Detect which cell encompasses the target text, then output its (x, y) center coordinate. 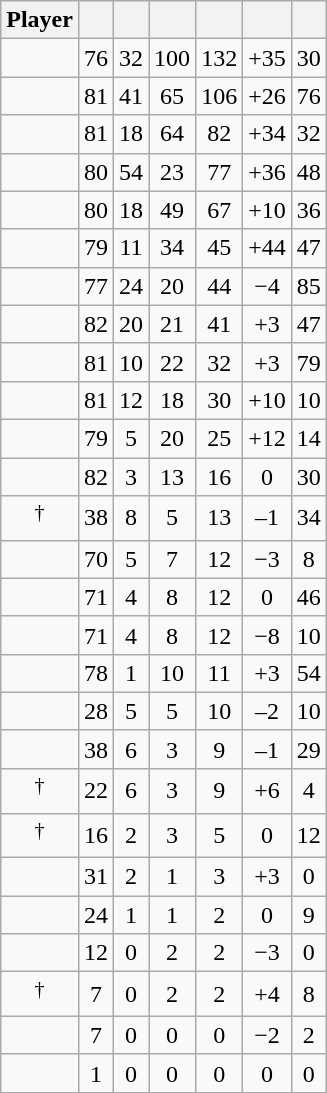
36 (308, 210)
31 (96, 877)
70 (96, 559)
64 (172, 134)
25 (220, 438)
Player (40, 20)
−4 (268, 286)
−2 (268, 1035)
+12 (268, 438)
+26 (268, 96)
28 (96, 711)
45 (220, 248)
100 (172, 58)
46 (308, 597)
+34 (268, 134)
49 (172, 210)
85 (308, 286)
29 (308, 749)
132 (220, 58)
14 (308, 438)
23 (172, 172)
44 (220, 286)
+35 (268, 58)
65 (172, 96)
78 (96, 673)
+6 (268, 790)
67 (220, 210)
+44 (268, 248)
+4 (268, 994)
48 (308, 172)
+36 (268, 172)
−8 (268, 635)
–2 (268, 711)
21 (172, 324)
106 (220, 96)
